Locate the cell with the specified text and output its (x, y) center coordinate. 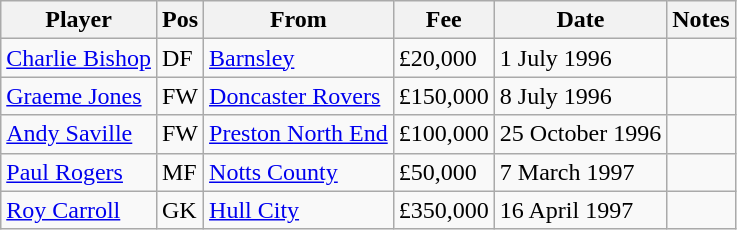
From (299, 20)
Notes (701, 20)
Hull City (299, 210)
Fee (444, 20)
1 July 1996 (580, 58)
Doncaster Rovers (299, 96)
Date (580, 20)
£150,000 (444, 96)
Roy Carroll (79, 210)
25 October 1996 (580, 134)
£100,000 (444, 134)
£20,000 (444, 58)
GK (180, 210)
Notts County (299, 172)
7 March 1997 (580, 172)
Charlie Bishop (79, 58)
MF (180, 172)
Pos (180, 20)
Graeme Jones (79, 96)
£350,000 (444, 210)
Preston North End (299, 134)
Paul Rogers (79, 172)
8 July 1996 (580, 96)
Player (79, 20)
£50,000 (444, 172)
Barnsley (299, 58)
Andy Saville (79, 134)
16 April 1997 (580, 210)
DF (180, 58)
